Output the (X, Y) coordinate of the center of the cell containing the given text.  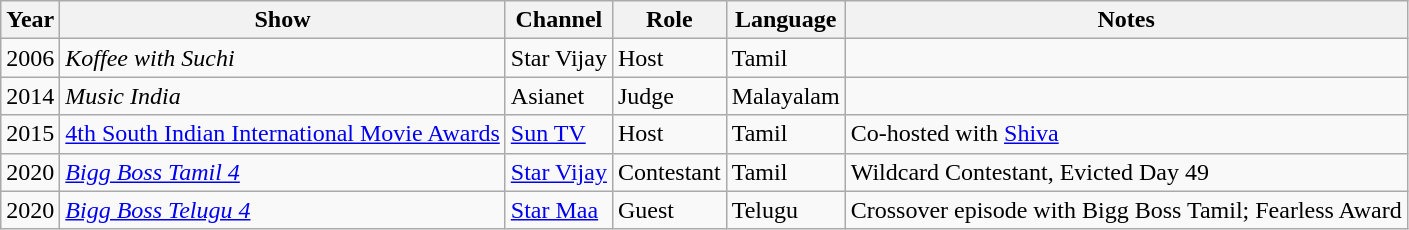
Show (282, 20)
Malayalam (786, 96)
Guest (669, 210)
Wildcard Contestant, Evicted Day 49 (1126, 172)
Crossover episode with Bigg Boss Tamil; Fearless Award (1126, 210)
Language (786, 20)
2015 (30, 134)
Music India (282, 96)
Bigg Boss Tamil 4 (282, 172)
Co-hosted with Shiva (1126, 134)
Notes (1126, 20)
Judge (669, 96)
Role (669, 20)
Contestant (669, 172)
Koffee with Suchi (282, 58)
4th South Indian International Movie Awards (282, 134)
2006 (30, 58)
2014 (30, 96)
Bigg Boss Telugu 4 (282, 210)
Sun TV (558, 134)
Channel (558, 20)
Year (30, 20)
Asianet (558, 96)
Star Maa (558, 210)
Telugu (786, 210)
